Locate the cell with the specified text and output its (x, y) center coordinate. 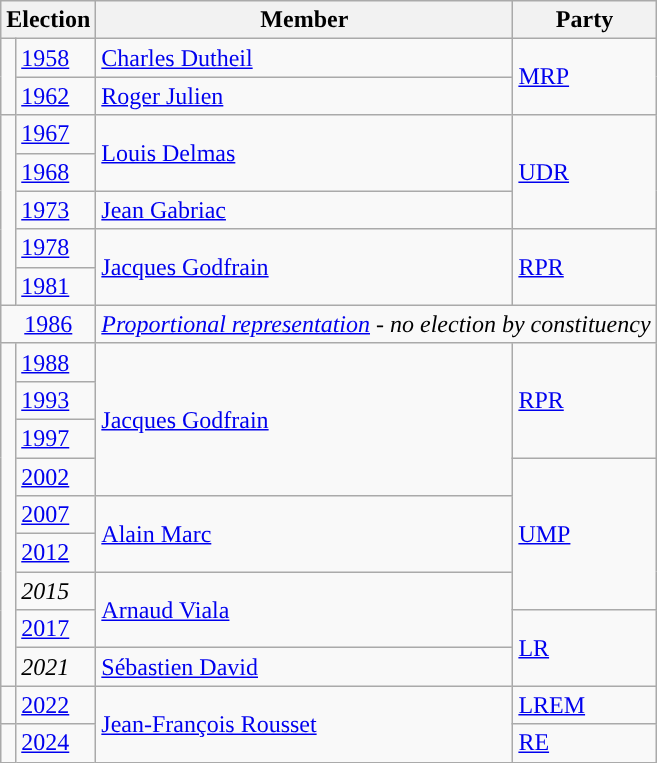
2015 (56, 591)
Proportional representation - no election by constituency (376, 324)
LREM (584, 705)
UMP (584, 534)
MRP (584, 77)
2021 (56, 667)
Jean Gabriac (304, 210)
1997 (56, 438)
Party (584, 20)
2017 (56, 629)
Jean-François Rousset (304, 724)
2002 (56, 477)
1967 (56, 134)
1986 (48, 324)
Arnaud Viala (304, 610)
RE (584, 743)
2007 (56, 515)
Charles Dutheil (304, 58)
1973 (56, 210)
Roger Julien (304, 96)
1968 (56, 172)
1981 (56, 286)
1978 (56, 248)
1962 (56, 96)
2012 (56, 553)
1958 (56, 58)
UDR (584, 172)
Election (48, 20)
1988 (56, 362)
Alain Marc (304, 534)
Sébastien David (304, 667)
Louis Delmas (304, 153)
2022 (56, 705)
Member (304, 20)
1993 (56, 400)
2024 (56, 743)
LR (584, 648)
